Output the [x, y] coordinate of the center of the cell containing the given text.  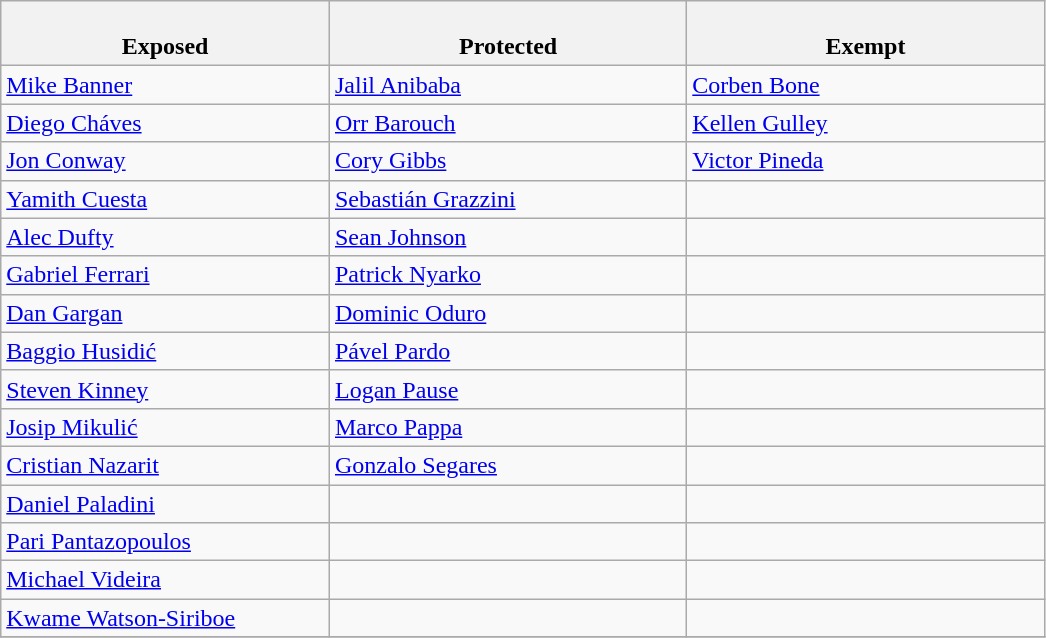
Orr Barouch [508, 123]
Alec Dufty [166, 237]
Logan Pause [508, 389]
Cristian Nazarit [166, 465]
Marco Pappa [508, 427]
Dominic Oduro [508, 313]
Kwame Watson-Siriboe [166, 618]
Protected [508, 34]
Jalil Anibaba [508, 85]
Diego Cháves [166, 123]
Mike Banner [166, 85]
Josip Mikulić [166, 427]
Victor Pineda [866, 161]
Gabriel Ferrari [166, 275]
Sebastián Grazzini [508, 199]
Michael Videira [166, 580]
Steven Kinney [166, 389]
Baggio Husidić [166, 351]
Pari Pantazopoulos [166, 542]
Sean Johnson [508, 237]
Kellen Gulley [866, 123]
Exempt [866, 34]
Daniel Paladini [166, 503]
Patrick Nyarko [508, 275]
Exposed [166, 34]
Cory Gibbs [508, 161]
Corben Bone [866, 85]
Jon Conway [166, 161]
Dan Gargan [166, 313]
Pável Pardo [508, 351]
Yamith Cuesta [166, 199]
Gonzalo Segares [508, 465]
